Locate the cell with the specified text and output its (x, y) center coordinate. 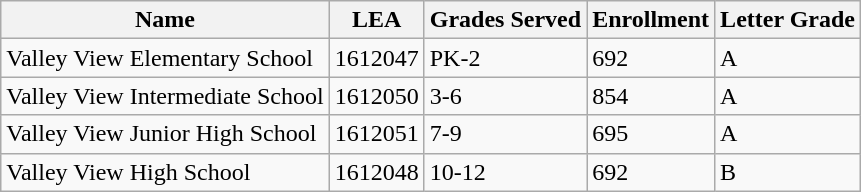
695 (651, 134)
B (788, 172)
Valley View Intermediate School (165, 96)
1612051 (376, 134)
Valley View Elementary School (165, 58)
3-6 (505, 96)
854 (651, 96)
1612048 (376, 172)
10-12 (505, 172)
PK-2 (505, 58)
Valley View High School (165, 172)
LEA (376, 20)
Grades Served (505, 20)
Enrollment (651, 20)
7-9 (505, 134)
1612047 (376, 58)
Valley View Junior High School (165, 134)
Letter Grade (788, 20)
Name (165, 20)
1612050 (376, 96)
